Detect which cell encompasses the target text, then output its (X, Y) center coordinate. 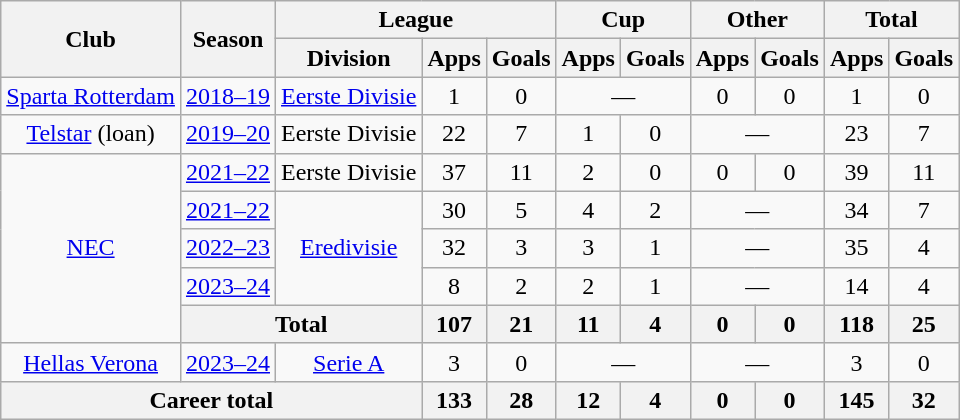
2022–23 (228, 248)
Telstar (loan) (91, 134)
12 (588, 400)
22 (454, 134)
2019–20 (228, 134)
Eredivisie (349, 248)
Other (757, 20)
Division (349, 58)
107 (454, 324)
35 (856, 248)
133 (454, 400)
Sparta Rotterdam (91, 96)
Hellas Verona (91, 362)
34 (856, 210)
Serie A (349, 362)
39 (856, 172)
8 (454, 286)
145 (856, 400)
37 (454, 172)
Career total (212, 400)
28 (521, 400)
League (416, 20)
5 (521, 210)
23 (856, 134)
118 (856, 324)
Club (91, 39)
14 (856, 286)
NEC (91, 248)
2018–19 (228, 96)
25 (924, 324)
Cup (623, 20)
30 (454, 210)
Season (228, 39)
21 (521, 324)
